Output the (X, Y) coordinate of the center of the cell containing the given text.  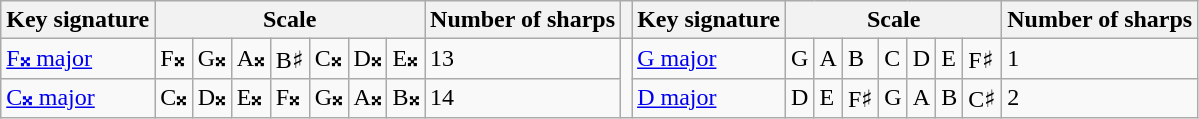
D major (709, 98)
B𝄪 (406, 98)
F𝄪 major (78, 59)
C♯ (982, 98)
C𝄪 major (78, 98)
B♯ (290, 59)
1 (1100, 59)
C (893, 59)
13 (523, 59)
2 (1100, 98)
14 (523, 98)
G major (709, 59)
